Search for the cell housing the specified text and yield its (x, y) center coordinate. 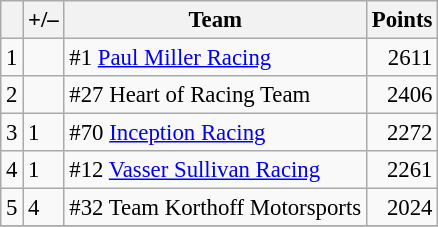
2 (12, 95)
2261 (402, 170)
2406 (402, 95)
#32 Team Korthoff Motorsports (215, 208)
+/– (44, 20)
2611 (402, 58)
2024 (402, 208)
5 (12, 208)
Team (215, 20)
#70 Inception Racing (215, 133)
#27 Heart of Racing Team (215, 95)
Points (402, 20)
2272 (402, 133)
#12 Vasser Sullivan Racing (215, 170)
#1 Paul Miller Racing (215, 58)
3 (12, 133)
